Locate the cell with the specified text and output its (x, y) center coordinate. 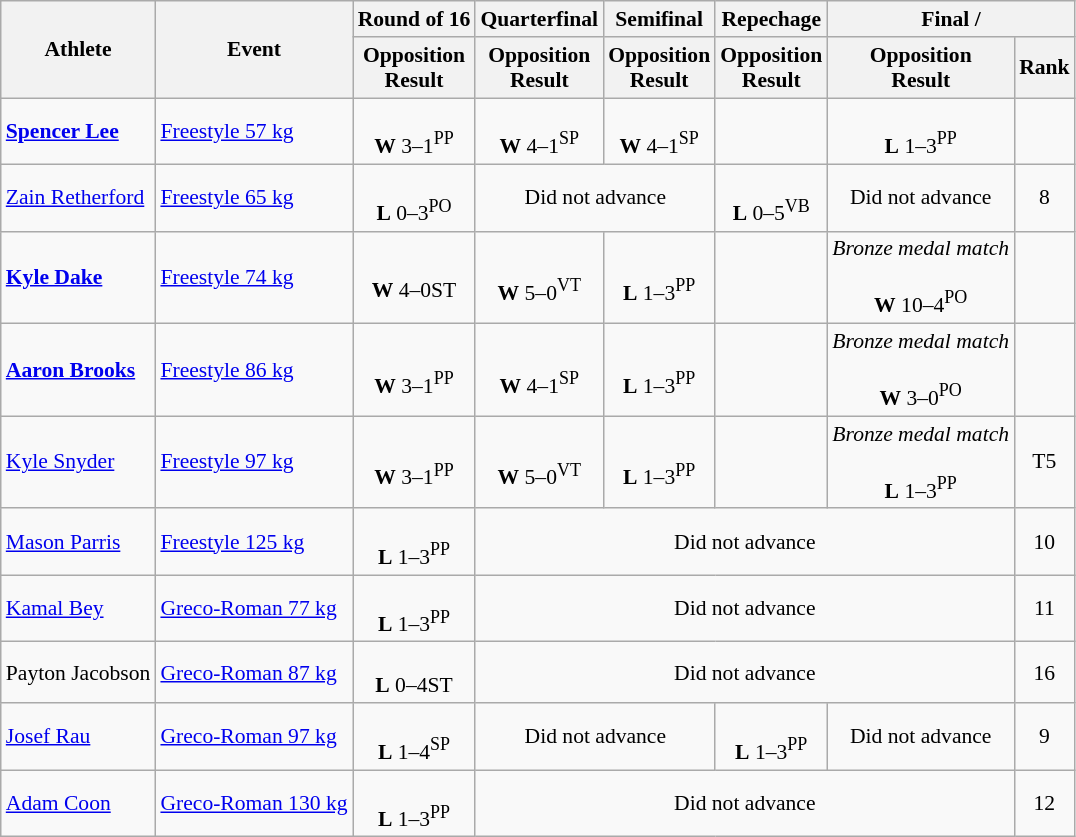
Aaron Brooks (78, 370)
Spencer Lee (78, 132)
Final / (950, 19)
Greco-Roman 97 kg (254, 736)
16 (1044, 672)
Quarterfinal (539, 19)
Kyle Dake (78, 278)
Athlete (78, 50)
Freestyle 57 kg (254, 132)
Payton Jacobson (78, 672)
Event (254, 50)
Repechage (771, 19)
L 0–3PO (414, 198)
Adam Coon (78, 804)
12 (1044, 804)
Freestyle 86 kg (254, 370)
Rank (1044, 68)
Freestyle 97 kg (254, 462)
W 4–0ST (414, 278)
L 0–5VB (771, 198)
Bronze medal matchL 1–3PP (920, 462)
Mason Parris (78, 542)
Bronze medal matchW 3–0PO (920, 370)
10 (1044, 542)
Zain Retherford (78, 198)
Greco-Roman 130 kg (254, 804)
T5 (1044, 462)
Freestyle 65 kg (254, 198)
L 1–4SP (414, 736)
9 (1044, 736)
11 (1044, 608)
Greco-Roman 87 kg (254, 672)
Freestyle 125 kg (254, 542)
Round of 16 (414, 19)
8 (1044, 198)
Semifinal (659, 19)
Greco-Roman 77 kg (254, 608)
Bronze medal matchW 10–4PO (920, 278)
Freestyle 74 kg (254, 278)
Kamal Bey (78, 608)
Kyle Snyder (78, 462)
Josef Rau (78, 736)
L 0–4ST (414, 672)
